Extract the (x, y) coordinate from the center of the cell holding the provided text.  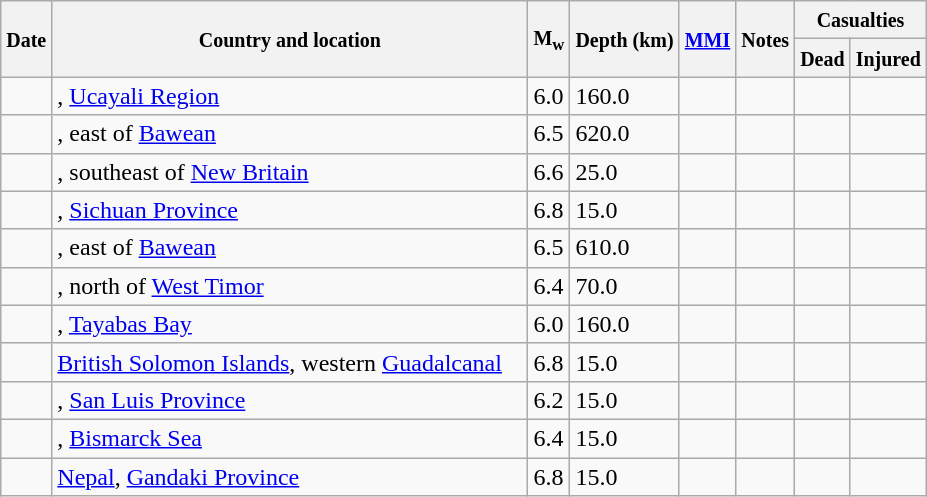
MMI (708, 39)
Nepal, Gandaki Province (290, 477)
Injured (888, 58)
Notes (766, 39)
, Ucayali Region (290, 96)
, Sichuan Province (290, 210)
British Solomon Islands, western Guadalcanal (290, 362)
70.0 (624, 286)
6.2 (549, 400)
, Tayabas Bay (290, 324)
610.0 (624, 248)
6.6 (549, 172)
Date (26, 39)
, north of West Timor (290, 286)
Depth (km) (624, 39)
, San Luis Province (290, 400)
Mw (549, 39)
25.0 (624, 172)
Dead (823, 58)
Casualties (861, 20)
620.0 (624, 134)
, Bismarck Sea (290, 438)
, southeast of New Britain (290, 172)
Country and location (290, 39)
